Output the (X, Y) coordinate of the center of the cell containing the given text.  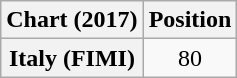
Italy (FIMI) (72, 58)
Position (190, 20)
Chart (2017) (72, 20)
80 (190, 58)
